Detect which cell encompasses the target text, then output its (X, Y) center coordinate. 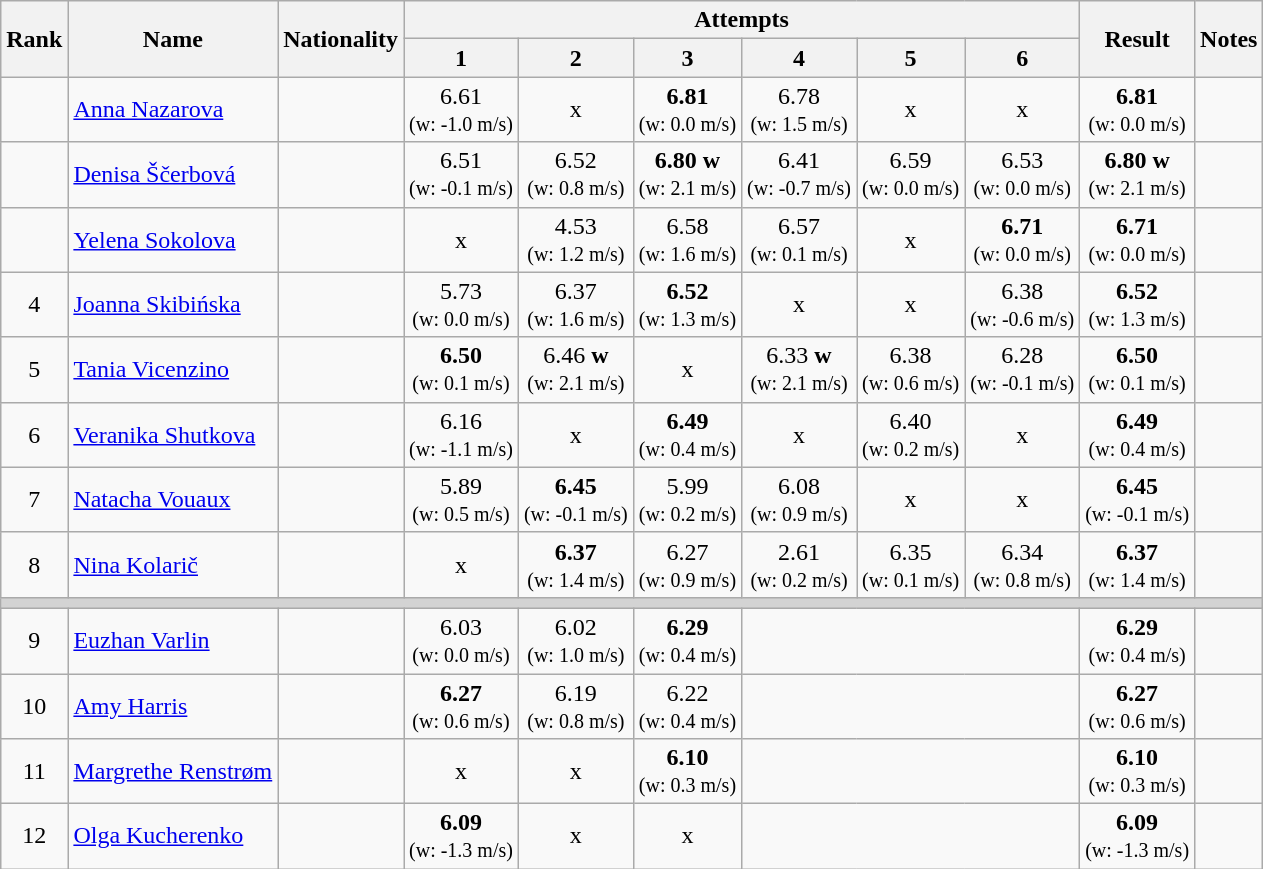
Denisa Ščerbová (173, 174)
Joanna Skibińska (173, 304)
1 (462, 58)
6.28(w: -0.1 m/s) (1022, 370)
Attempts (742, 20)
6.78(w: 1.5 m/s) (800, 110)
7 (34, 500)
6.58(w: 1.6 m/s) (687, 240)
6.22(w: 0.4 m/s) (687, 706)
6.35(w: 0.1 m/s) (910, 564)
12 (34, 836)
Name (173, 39)
8 (34, 564)
2.61(w: 0.2 m/s) (800, 564)
6.03(w: 0.0 m/s) (462, 640)
6.61(w: -1.0 m/s) (462, 110)
6.02(w: 1.0 m/s) (576, 640)
Result (1138, 39)
6.52(w: 0.8 m/s) (576, 174)
6.40(w: 0.2 m/s) (910, 434)
4.53(w: 1.2 m/s) (576, 240)
6.38(w: -0.6 m/s) (1022, 304)
Amy Harris (173, 706)
6.51(w: -0.1 m/s) (462, 174)
11 (34, 772)
6.53(w: 0.0 m/s) (1022, 174)
5.73(w: 0.0 m/s) (462, 304)
9 (34, 640)
6.59(w: 0.0 m/s) (910, 174)
Margrethe Renstrøm (173, 772)
6.46 w(w: 2.1 m/s) (576, 370)
Rank (34, 39)
6.37(w: 1.6 m/s) (576, 304)
Natacha Vouaux (173, 500)
Veranika Shutkova (173, 434)
Nationality (341, 39)
6.57(w: 0.1 m/s) (800, 240)
Euzhan Varlin (173, 640)
3 (687, 58)
6.41(w: -0.7 m/s) (800, 174)
Notes (1229, 39)
10 (34, 706)
6.38(w: 0.6 m/s) (910, 370)
6.33 w(w: 2.1 m/s) (800, 370)
Yelena Sokolova (173, 240)
6.16(w: -1.1 m/s) (462, 434)
6.27(w: 0.9 m/s) (687, 564)
6.34(w: 0.8 m/s) (1022, 564)
5.99(w: 0.2 m/s) (687, 500)
Olga Kucherenko (173, 836)
6.19(w: 0.8 m/s) (576, 706)
Nina Kolarič (173, 564)
5.89(w: 0.5 m/s) (462, 500)
6.08(w: 0.9 m/s) (800, 500)
Anna Nazarova (173, 110)
2 (576, 58)
Tania Vicenzino (173, 370)
